Provide the [x, y] coordinate of the cell's center where the given text is located.  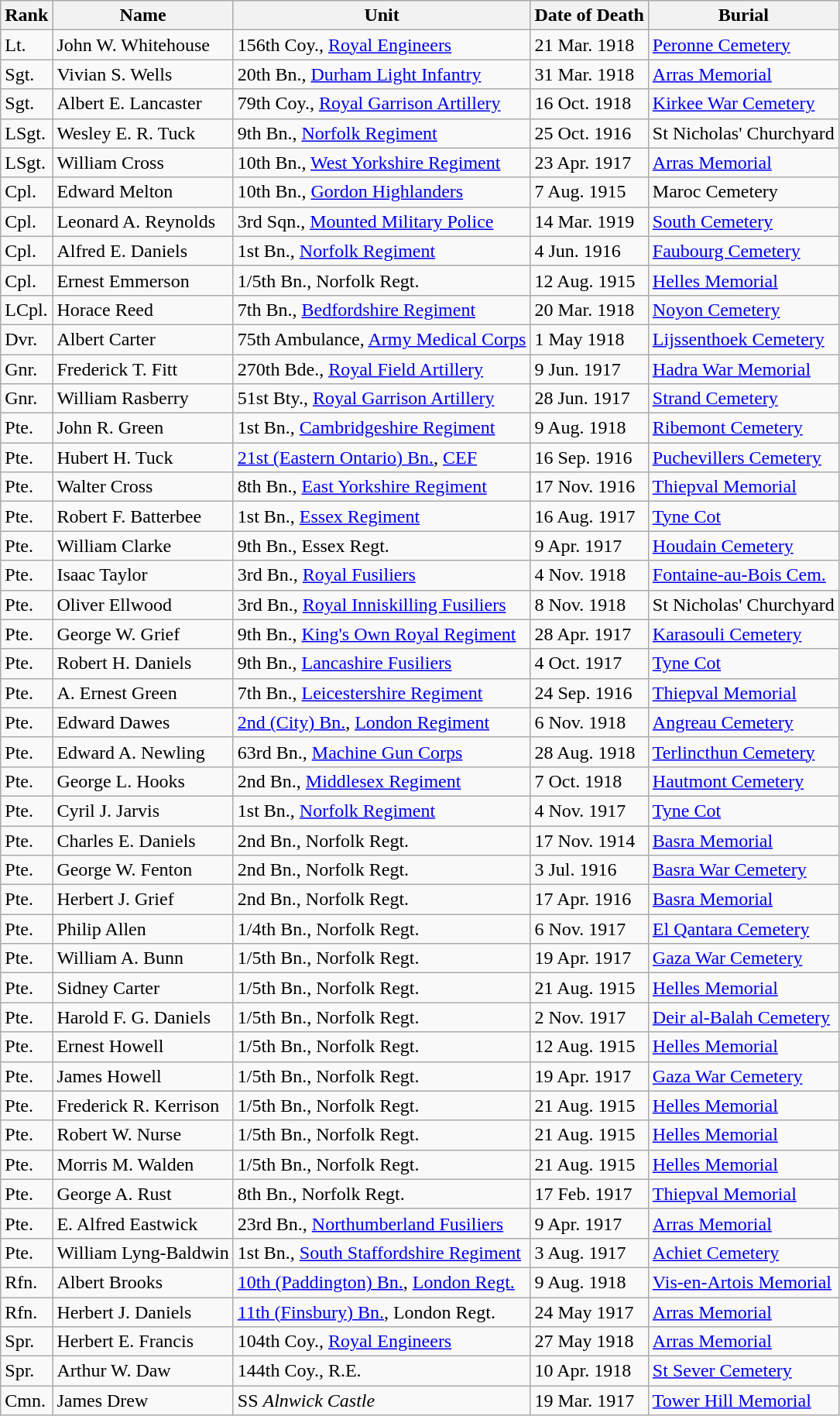
Vis-en-Artois Memorial [743, 1282]
Ernest Emmerson [142, 280]
31 Mar. 1918 [589, 74]
27 May 1918 [589, 1342]
51st Bty., Royal Garrison Artillery [382, 399]
George W. Grief [142, 634]
Ernest Howell [142, 1047]
6 Nov. 1917 [589, 929]
Deir al-Balah Cemetery [743, 1017]
Robert H. Daniels [142, 663]
William Rasberry [142, 399]
Cyril J. Jarvis [142, 811]
Name [142, 15]
Edward Dawes [142, 722]
Edward A. Newling [142, 752]
Edward Melton [142, 192]
270th Bde., Royal Field Artillery [382, 369]
1/4th Bn., Norfolk Regt. [382, 929]
17 Feb. 1917 [589, 1194]
Frederick T. Fitt [142, 369]
Isaac Taylor [142, 575]
4 Nov. 1917 [589, 811]
Albert Brooks [142, 1282]
George A. Rust [142, 1194]
4 Jun. 1916 [589, 251]
156th Coy., Royal Engineers [382, 45]
17 Apr. 1916 [589, 900]
4 Nov. 1918 [589, 575]
1st Bn., South Staffordshire Regiment [382, 1253]
Basra War Cemetery [743, 870]
Cmn. [26, 1401]
3rd Bn., Royal Fusiliers [382, 575]
9th Bn., Essex Regt. [382, 546]
Alfred E. Daniels [142, 251]
St Sever Cemetery [743, 1371]
Karasouli Cemetery [743, 634]
Vivian S. Wells [142, 74]
23 Apr. 1917 [589, 163]
4 Oct. 1917 [589, 663]
144th Coy., R.E. [382, 1371]
2nd (City) Bn., London Regiment [382, 722]
9th Bn., King's Own Royal Regiment [382, 634]
20th Bn., Durham Light Infantry [382, 74]
George L. Hooks [142, 781]
104th Coy., Royal Engineers [382, 1342]
7 Oct. 1918 [589, 781]
Leonard A. Reynolds [142, 221]
8 Nov. 1918 [589, 605]
75th Ambulance, Army Medical Corps [382, 339]
17 Nov. 1914 [589, 840]
10th Bn., West Yorkshire Regiment [382, 163]
Hadra War Memorial [743, 369]
Albert E. Lancaster [142, 104]
Harold F. G. Daniels [142, 1017]
16 Oct. 1918 [589, 104]
21 Mar. 1918 [589, 45]
28 Jun. 1917 [589, 399]
6 Nov. 1918 [589, 722]
28 Apr. 1917 [589, 634]
20 Mar. 1918 [589, 310]
Hautmont Cemetery [743, 781]
Lijssenthoek Cemetery [743, 339]
Rank [26, 15]
16 Aug. 1917 [589, 516]
Philip Allen [142, 929]
Strand Cemetery [743, 399]
Wesley E. R. Tuck [142, 133]
William Clarke [142, 546]
Robert W. Nurse [142, 1135]
Unit [382, 15]
9th Bn., Norfolk Regiment [382, 133]
Faubourg Cemetery [743, 251]
SS Alnwick Castle [382, 1401]
El Qantara Cemetery [743, 929]
South Cemetery [743, 221]
3 Jul. 1916 [589, 870]
1st Bn., Cambridgeshire Regiment [382, 428]
Herbert J. Grief [142, 900]
10 Apr. 1918 [589, 1371]
Horace Reed [142, 310]
Angreau Cemetery [743, 722]
8th Bn., Norfolk Regt. [382, 1194]
Morris M. Walden [142, 1164]
7 Aug. 1915 [589, 192]
A. Ernest Green [142, 693]
24 Sep. 1916 [589, 693]
8th Bn., East Yorkshire Regiment [382, 487]
Oliver Ellwood [142, 605]
Kirkee War Cemetery [743, 104]
10th (Paddington) Bn., London Regt. [382, 1282]
Date of Death [589, 15]
Noyon Cemetery [743, 310]
9 Jun. 1917 [589, 369]
William Cross [142, 163]
John W. Whitehouse [142, 45]
1st Bn., Essex Regiment [382, 516]
10th Bn., Gordon Highlanders [382, 192]
Herbert J. Daniels [142, 1312]
Fontaine-au-Bois Cem. [743, 575]
Lt. [26, 45]
John R. Green [142, 428]
Puchevillers Cemetery [743, 458]
Achiet Cemetery [743, 1253]
2 Nov. 1917 [589, 1017]
James Howell [142, 1076]
Arthur W. Daw [142, 1371]
Hubert H. Tuck [142, 458]
1 May 1918 [589, 339]
Charles E. Daniels [142, 840]
23rd Bn., Northumberland Fusiliers [382, 1223]
Albert Carter [142, 339]
Walter Cross [142, 487]
79th Coy., Royal Garrison Artillery [382, 104]
3rd Bn., Royal Inniskilling Fusiliers [382, 605]
3rd Sqn., Mounted Military Police [382, 221]
James Drew [142, 1401]
Tower Hill Memorial [743, 1401]
7th Bn., Leicestershire Regiment [382, 693]
Ribemont Cemetery [743, 428]
Herbert E. Francis [142, 1342]
Peronne Cemetery [743, 45]
7th Bn., Bedfordshire Regiment [382, 310]
George W. Fenton [142, 870]
19 Mar. 1917 [589, 1401]
Dvr. [26, 339]
21st (Eastern Ontario) Bn., CEF [382, 458]
Maroc Cemetery [743, 192]
Terlincthun Cemetery [743, 752]
E. Alfred Eastwick [142, 1223]
2nd Bn., Middlesex Regiment [382, 781]
63rd Bn., Machine Gun Corps [382, 752]
25 Oct. 1916 [589, 133]
28 Aug. 1918 [589, 752]
LCpl. [26, 310]
Frederick R. Kerrison [142, 1106]
16 Sep. 1916 [589, 458]
Burial [743, 15]
9th Bn., Lancashire Fusiliers [382, 663]
William Lyng-Baldwin [142, 1253]
William A. Bunn [142, 958]
3 Aug. 1917 [589, 1253]
11th (Finsbury) Bn., London Regt. [382, 1312]
14 Mar. 1919 [589, 221]
Houdain Cemetery [743, 546]
Sidney Carter [142, 988]
Robert F. Batterbee [142, 516]
17 Nov. 1916 [589, 487]
24 May 1917 [589, 1312]
